Search for the cell housing the specified text and yield its [X, Y] center coordinate. 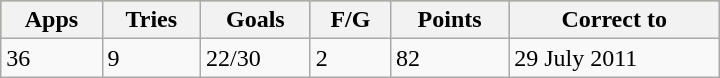
29 July 2011 [614, 58]
Correct to [614, 20]
Goals [256, 20]
22/30 [256, 58]
Tries [151, 20]
2 [350, 58]
9 [151, 58]
F/G [350, 20]
Apps [52, 20]
82 [450, 58]
Points [450, 20]
36 [52, 58]
